From the cell containing the given text, extract its center point as (x, y) coordinate. 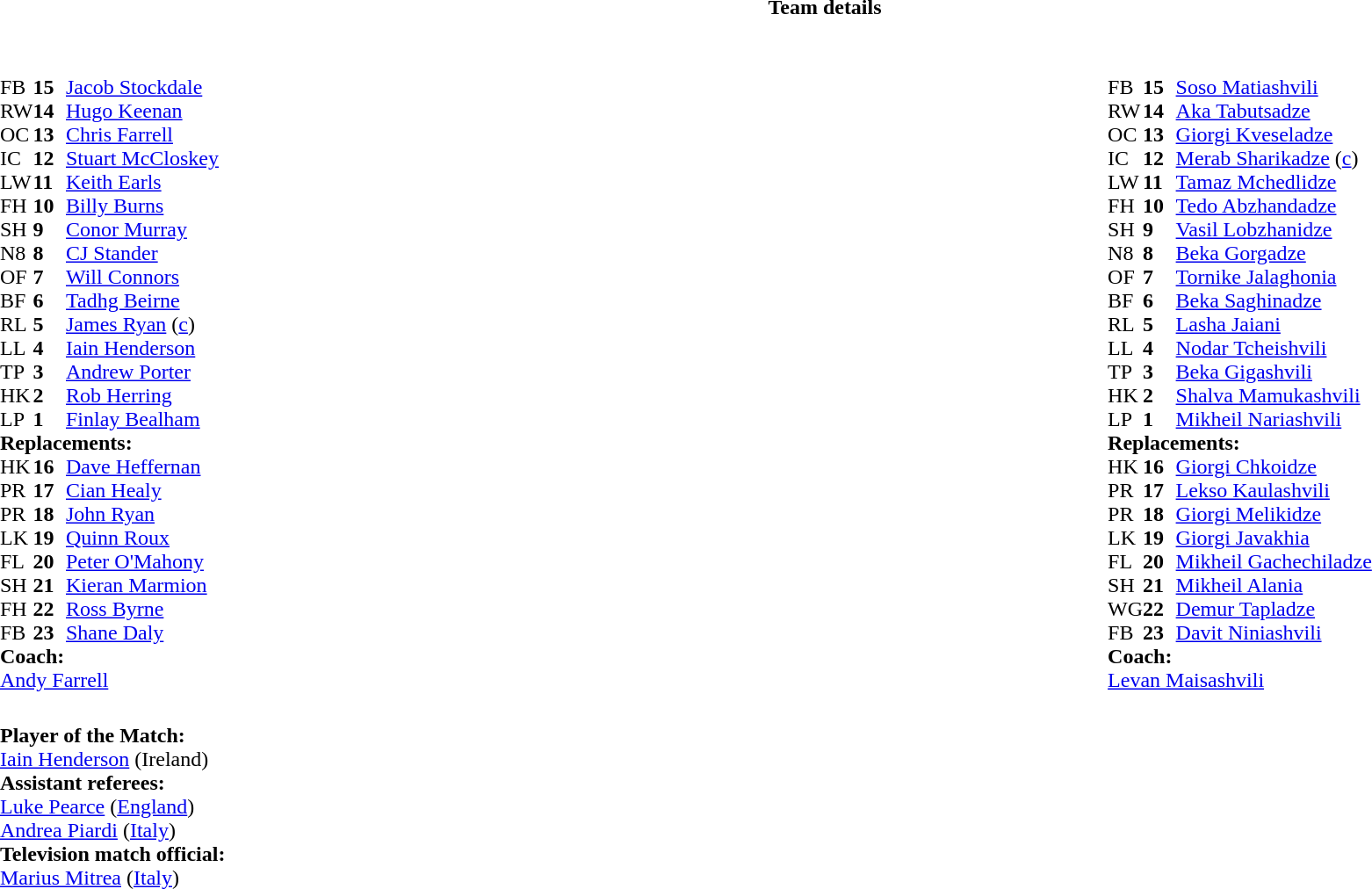
Shalva Mamukashvili (1274, 395)
Cian Healy (142, 490)
Stuart McCloskey (142, 158)
Giorgi Chkoidze (1274, 467)
CJ Stander (142, 253)
Keith Earls (142, 183)
Will Connors (142, 278)
Chris Farrell (142, 135)
Demur Tapladze (1274, 610)
Iain Henderson (142, 348)
Kieran Marmion (142, 585)
Giorgi Melikidze (1274, 515)
Vasil Lobzhanidze (1274, 230)
Beka Gorgadze (1274, 253)
Tamaz Mchedlidze (1274, 183)
Merab Sharikadze (c) (1274, 158)
Giorgi Javakhia (1274, 538)
Davit Niniashvili (1274, 632)
Tadhg Beirne (142, 300)
Billy Burns (142, 206)
Andy Farrell (109, 680)
Mikheil Alania (1274, 585)
Shane Daly (142, 632)
Soso Matiashvili (1274, 88)
Conor Murray (142, 230)
Ross Byrne (142, 610)
Lekso Kaulashvili (1274, 490)
Lasha Jaiani (1274, 325)
Tornike Jalaghonia (1274, 278)
Aka Tabutsadze (1274, 111)
Quinn Roux (142, 538)
John Ryan (142, 515)
Andrew Porter (142, 372)
Mikheil Gachechiladze (1274, 562)
Beka Gigashvili (1274, 372)
Peter O'Mahony (142, 562)
James Ryan (c) (142, 325)
WG (1125, 610)
Finlay Bealham (142, 420)
Beka Saghinadze (1274, 300)
Hugo Keenan (142, 111)
Dave Heffernan (142, 467)
Rob Herring (142, 395)
Levan Maisashvili (1240, 680)
Jacob Stockdale (142, 88)
Giorgi Kveseladze (1274, 135)
Tedo Abzhandadze (1274, 206)
Mikheil Nariashvili (1274, 420)
Nodar Tcheishvili (1274, 348)
